Capture the cell that displays the provided text and extract its (X, Y) central coordinate. 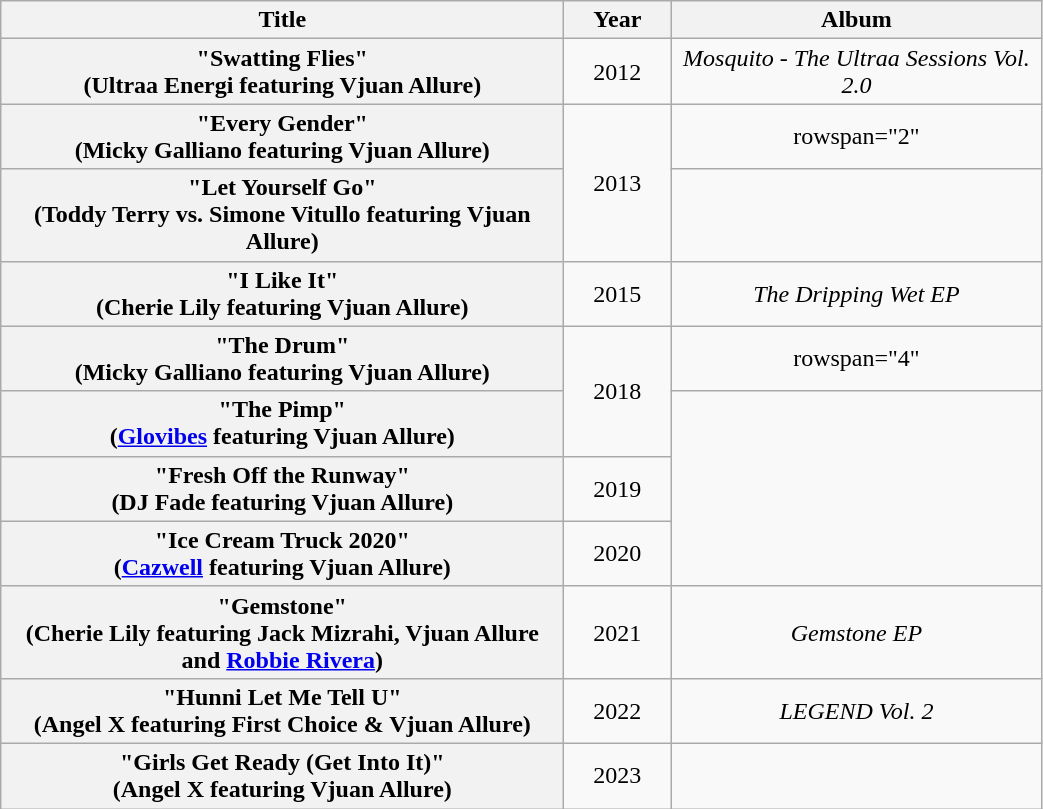
Gemstone EP (856, 632)
"Hunni Let Me Tell U" (Angel X featuring First Choice & Vjuan Allure) (282, 710)
"The Drum" (Micky Galliano featuring Vjuan Allure) (282, 358)
"Ice Cream Truck 2020" (Cazwell featuring Vjuan Allure) (282, 554)
"Let Yourself Go" (Toddy Terry vs. Simone Vitullo featuring Vjuan Allure) (282, 215)
Album (856, 20)
2012 (618, 72)
2018 (618, 391)
"Gemstone" (Cherie Lily featuring Jack Mizrahi, Vjuan Allure and Robbie Rivera) (282, 632)
2021 (618, 632)
2013 (618, 182)
2023 (618, 776)
"Every Gender" (Micky Galliano featuring Vjuan Allure) (282, 136)
2019 (618, 488)
"I Like It" (Cherie Lily featuring Vjuan Allure) (282, 294)
LEGEND Vol. 2 (856, 710)
"The Pimp" (Glovibes featuring Vjuan Allure) (282, 424)
"Girls Get Ready (Get Into It)" (Angel X featuring Vjuan Allure) (282, 776)
Mosquito - The Ultraa Sessions Vol. 2.0 (856, 72)
Title (282, 20)
2022 (618, 710)
rowspan="4" (856, 358)
Year (618, 20)
rowspan="2" (856, 136)
"Swatting Flies" (Ultraa Energi featuring Vjuan Allure) (282, 72)
2015 (618, 294)
"Fresh Off the Runway" (DJ Fade featuring Vjuan Allure) (282, 488)
The Dripping Wet EP (856, 294)
2020 (618, 554)
